Determine the (X, Y) coordinate at the center of the cell enclosing the given text.  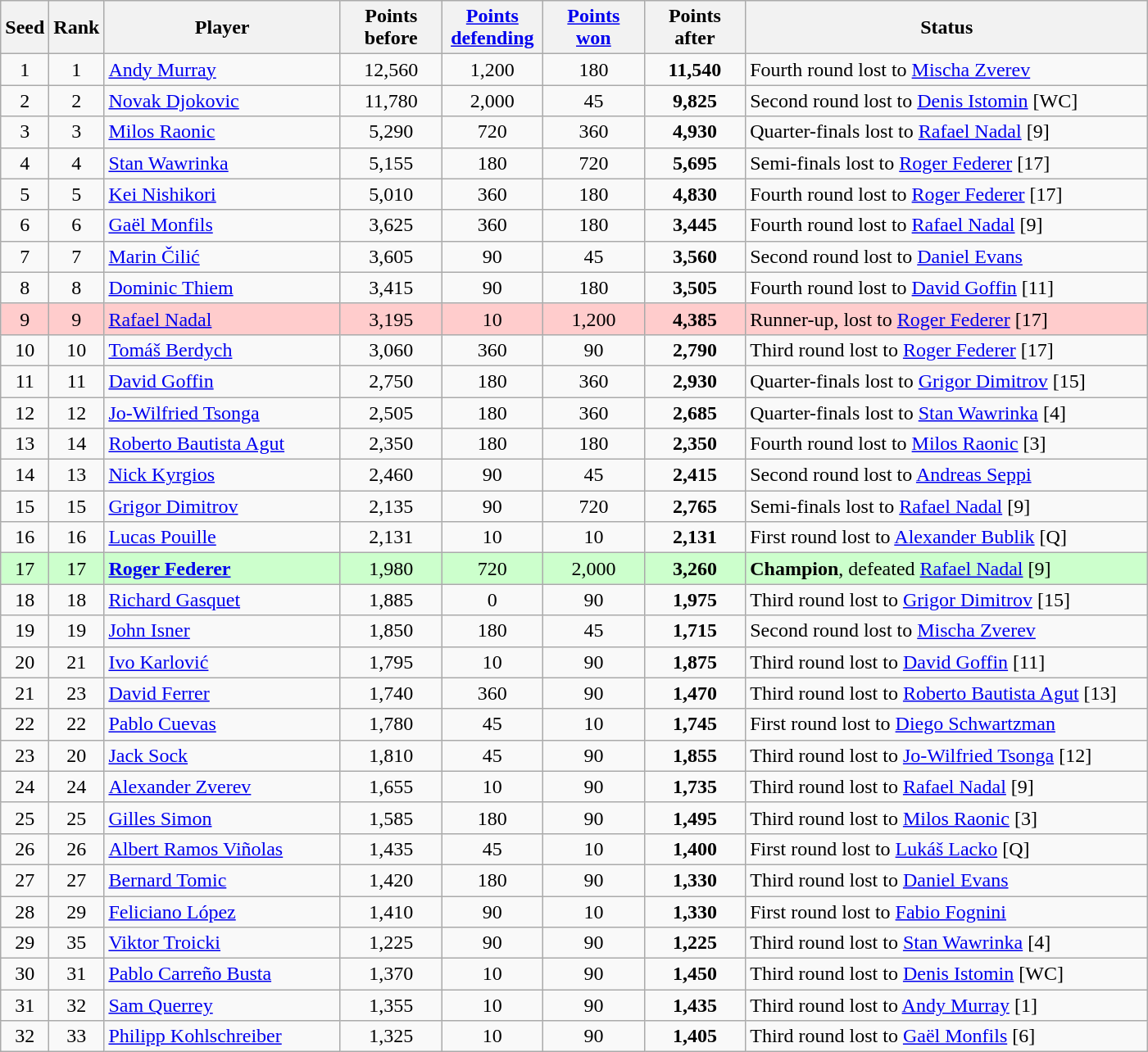
Fourth round lost to Rafael Nadal [9] (947, 225)
5,010 (391, 194)
Fourth round lost to David Goffin [11] (947, 288)
1,780 (391, 724)
2,505 (391, 412)
Fourth round lost to Roger Federer [17] (947, 194)
1,810 (391, 755)
35 (77, 943)
Third round lost to Milos Raonic [3] (947, 818)
1,370 (391, 974)
Status (947, 28)
First round lost to Lukáš Lacko [Q] (947, 849)
1,420 (391, 880)
Second round lost to Mischa Zverev (947, 631)
First round lost to Alexander Bublik [Q] (947, 537)
Third round lost to David Goffin [11] (947, 662)
1,400 (695, 849)
First round lost to Diego Schwartzman (947, 724)
Milos Raonic (223, 132)
Third round lost to Grigor Dimitrov [15] (947, 600)
3,625 (391, 225)
Jo-Wilfried Tsonga (223, 412)
1,325 (391, 1036)
Roger Federer (223, 569)
Player (223, 28)
David Ferrer (223, 693)
1,795 (391, 662)
Quarter-finals lost to Rafael Nadal [9] (947, 132)
1,885 (391, 600)
Pablo Carreño Busta (223, 974)
Andy Murray (223, 70)
Fourth round lost to Milos Raonic [3] (947, 444)
3,060 (391, 350)
2,685 (695, 412)
5,695 (695, 163)
Runner-up, lost to Roger Federer [17] (947, 319)
Pablo Cuevas (223, 724)
4,830 (695, 194)
Jack Sock (223, 755)
Feliciano López (223, 912)
Quarter-finals lost to Grigor Dimitrov [15] (947, 381)
Bernard Tomic (223, 880)
Sam Querrey (223, 1005)
1,745 (695, 724)
11,540 (695, 70)
Nick Kyrgios (223, 475)
Points won (594, 28)
2,750 (391, 381)
Dominic Thiem (223, 288)
2,790 (695, 350)
3,560 (695, 256)
David Goffin (223, 381)
2,765 (695, 506)
11,780 (391, 101)
Second round lost to Andreas Seppi (947, 475)
28 (25, 912)
Novak Djokovic (223, 101)
2,460 (391, 475)
1,715 (695, 631)
Second round lost to Daniel Evans (947, 256)
5,155 (391, 163)
1,740 (391, 693)
Semi-finals lost to Rafael Nadal [9] (947, 506)
Semi-finals lost to Roger Federer [17] (947, 163)
Third round lost to Andy Murray [1] (947, 1005)
Second round lost to Denis Istomin [WC] (947, 101)
1,495 (695, 818)
3,195 (391, 319)
First round lost to Fabio Fognini (947, 912)
Third round lost to Gaël Monfils [6] (947, 1036)
Richard Gasquet (223, 600)
Rank (77, 28)
Third round lost to Denis Istomin [WC] (947, 974)
12,560 (391, 70)
Third round lost to Roberto Bautista Agut [13] (947, 693)
0 (492, 600)
2,415 (695, 475)
1,735 (695, 787)
Viktor Troicki (223, 943)
Gilles Simon (223, 818)
3,445 (695, 225)
3,605 (391, 256)
Ivo Karlović (223, 662)
Quarter-finals lost to Stan Wawrinka [4] (947, 412)
9,825 (695, 101)
30 (25, 974)
1,655 (391, 787)
Third round lost to Stan Wawrinka [4] (947, 943)
Points after (695, 28)
2,135 (391, 506)
Albert Ramos Viñolas (223, 849)
Seed (25, 28)
Stan Wawrinka (223, 163)
33 (77, 1036)
Gaël Monfils (223, 225)
Grigor Dimitrov (223, 506)
Kei Nishikori (223, 194)
3,505 (695, 288)
Tomáš Berdych (223, 350)
Rafael Nadal (223, 319)
Third round lost to Jo-Wilfried Tsonga [12] (947, 755)
Third round lost to Roger Federer [17] (947, 350)
1,980 (391, 569)
1,410 (391, 912)
2,930 (695, 381)
3,260 (695, 569)
1,470 (695, 693)
Lucas Pouille (223, 537)
Points defending (492, 28)
Roberto Bautista Agut (223, 444)
3,415 (391, 288)
Third round lost to Rafael Nadal [9] (947, 787)
1,875 (695, 662)
John Isner (223, 631)
4,930 (695, 132)
1,975 (695, 600)
1,355 (391, 1005)
Marin Čilić (223, 256)
4,385 (695, 319)
Points before (391, 28)
Philipp Kohlschreiber (223, 1036)
Alexander Zverev (223, 787)
1,850 (391, 631)
Fourth round lost to Mischa Zverev (947, 70)
1,450 (695, 974)
1,585 (391, 818)
1,855 (695, 755)
1,405 (695, 1036)
Third round lost to Daniel Evans (947, 880)
5,290 (391, 132)
Champion, defeated Rafael Nadal [9] (947, 569)
